For the text-containing cell, return its midpoint in [X, Y] coordinate format. 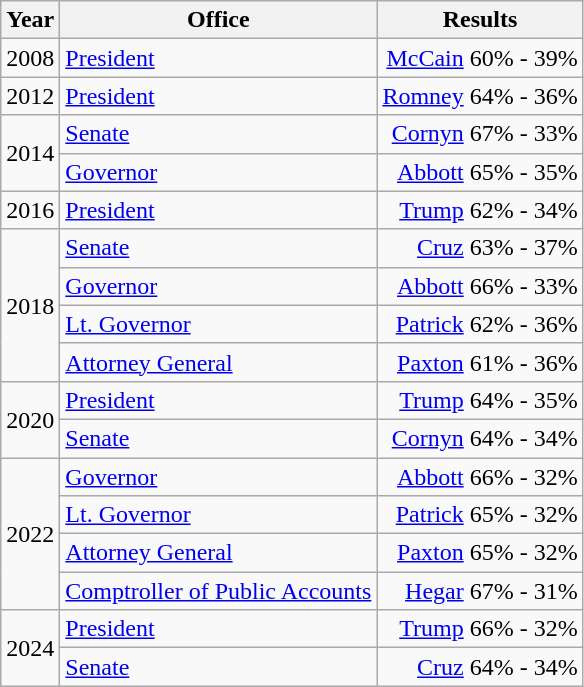
Patrick 62% - 36% [480, 324]
Cruz 63% - 37% [480, 248]
Trump 66% - 32% [480, 629]
Hegar 67% - 31% [480, 591]
2020 [30, 419]
2022 [30, 534]
Abbott 66% - 32% [480, 477]
Results [480, 20]
Cruz 64% - 34% [480, 667]
Comptroller of Public Accounts [218, 591]
2012 [30, 96]
Abbott 66% - 33% [480, 286]
2024 [30, 648]
Paxton 61% - 36% [480, 362]
Trump 64% - 35% [480, 400]
Year [30, 20]
2018 [30, 305]
2016 [30, 210]
Paxton 65% - 32% [480, 553]
Trump 62% - 34% [480, 210]
Abbott 65% - 35% [480, 172]
Romney 64% - 36% [480, 96]
Cornyn 64% - 34% [480, 438]
2008 [30, 58]
Office [218, 20]
Cornyn 67% - 33% [480, 134]
McCain 60% - 39% [480, 58]
Patrick 65% - 32% [480, 515]
2014 [30, 153]
